Provide the (X, Y) coordinate of the cell's center where the given text is located.  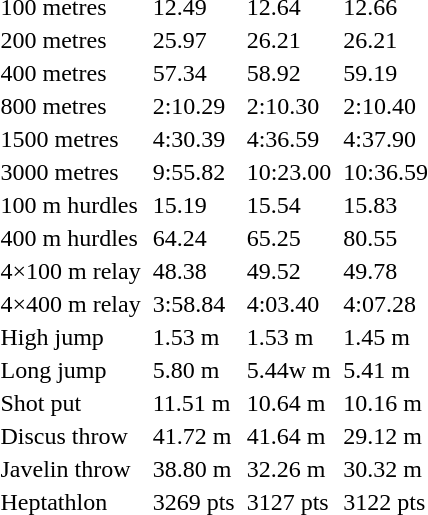
41.72 m (194, 436)
26.21 (289, 40)
11.51 m (194, 403)
3:58.84 (194, 304)
65.25 (289, 238)
2:10.30 (289, 106)
15.54 (289, 205)
4:36.59 (289, 139)
57.34 (194, 73)
49.52 (289, 271)
32.26 m (289, 469)
58.92 (289, 73)
10:23.00 (289, 172)
5.44w m (289, 370)
41.64 m (289, 436)
10.64 m (289, 403)
48.38 (194, 271)
15.19 (194, 205)
9:55.82 (194, 172)
25.97 (194, 40)
38.80 m (194, 469)
4:30.39 (194, 139)
64.24 (194, 238)
4:03.40 (289, 304)
5.80 m (194, 370)
2:10.29 (194, 106)
